Locate the cell with the specified text and output its [X, Y] center coordinate. 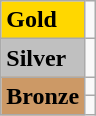
Gold [43, 20]
Bronze [43, 96]
Silver [43, 58]
